Search for the cell housing the specified text and yield its (X, Y) center coordinate. 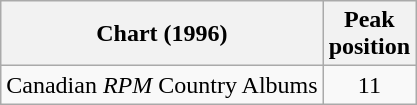
Peakposition (369, 34)
Canadian RPM Country Albums (162, 85)
Chart (1996) (162, 34)
11 (369, 85)
